Determine the (X, Y) coordinate at the center of the cell enclosing the given text.  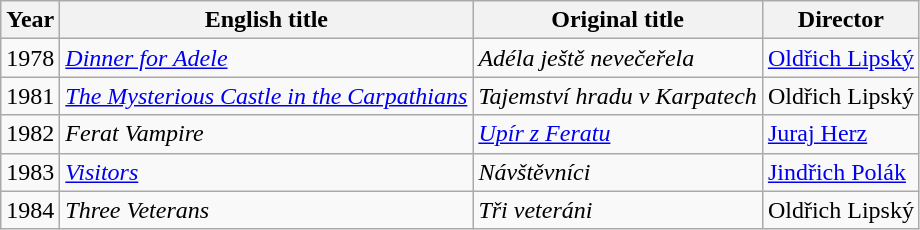
English title (266, 20)
1978 (30, 58)
Visitors (266, 172)
Juraj Herz (840, 134)
Dinner for Adele (266, 58)
Director (840, 20)
1981 (30, 96)
The Mysterious Castle in the Carpathians (266, 96)
1983 (30, 172)
Tři veteráni (618, 210)
Návštěvníci (618, 172)
Ferat Vampire (266, 134)
Jindřich Polák (840, 172)
Adéla ještě nevečeřela (618, 58)
Tajemství hradu v Karpatech (618, 96)
Original title (618, 20)
Three Veterans (266, 210)
1984 (30, 210)
Upír z Feratu (618, 134)
1982 (30, 134)
Year (30, 20)
